From the cell containing the given text, extract its center point as [x, y] coordinate. 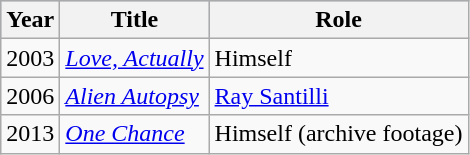
Year [30, 20]
Alien Autopsy [134, 96]
Ray Santilli [338, 96]
Role [338, 20]
Himself (archive footage) [338, 134]
One Chance [134, 134]
2013 [30, 134]
2003 [30, 58]
2006 [30, 96]
Title [134, 20]
Himself [338, 58]
Love, Actually [134, 58]
